For the text-containing cell, return its midpoint in (X, Y) coordinate format. 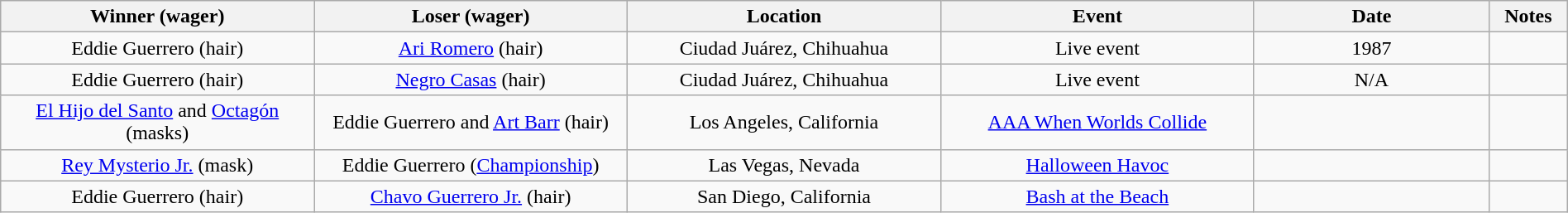
Bash at the Beach (1097, 196)
Halloween Havoc (1097, 165)
1987 (1371, 48)
Eddie Guerrero (Championship) (471, 165)
Las Vegas, Nevada (784, 165)
Winner (wager) (157, 17)
Notes (1528, 17)
Ari Romero (hair) (471, 48)
Event (1097, 17)
Eddie Guerrero and Art Barr (hair) (471, 123)
Chavo Guerrero Jr. (hair) (471, 196)
Location (784, 17)
El Hijo del Santo and Octagón (masks) (157, 123)
San Diego, California (784, 196)
Los Angeles, California (784, 123)
AAA When Worlds Collide (1097, 123)
Date (1371, 17)
N/A (1371, 80)
Loser (wager) (471, 17)
Rey Mysterio Jr. (mask) (157, 165)
Negro Casas (hair) (471, 80)
